Search for the cell housing the specified text and yield its (X, Y) center coordinate. 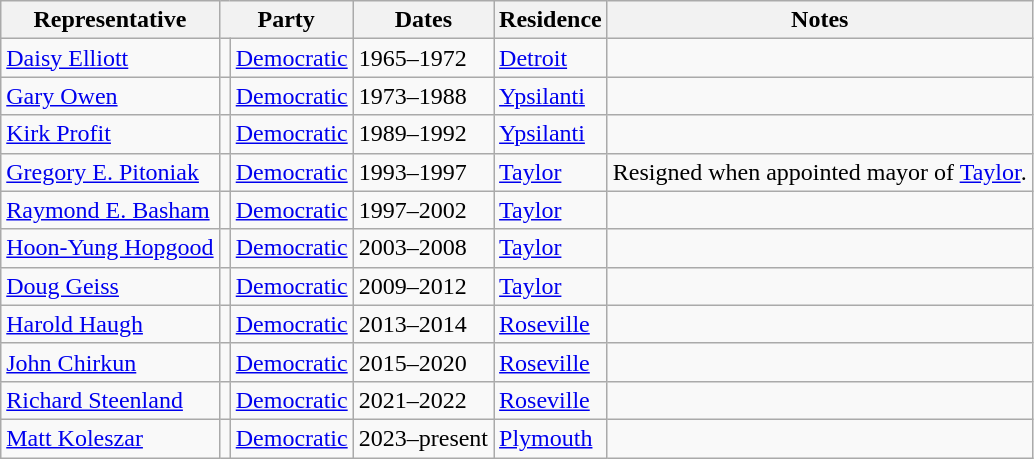
Gregory E. Pitoniak (110, 172)
Party (286, 20)
Kirk Profit (110, 134)
Matt Koleszar (110, 438)
Gary Owen (110, 96)
Representative (110, 20)
2021–2022 (423, 400)
Richard Steenland (110, 400)
1989–1992 (423, 134)
1965–1972 (423, 58)
Doug Geiss (110, 286)
Notes (820, 20)
2013–2014 (423, 324)
Resigned when appointed mayor of Taylor. (820, 172)
2023–present (423, 438)
John Chirkun (110, 362)
Plymouth (551, 438)
1973–1988 (423, 96)
2009–2012 (423, 286)
2015–2020 (423, 362)
1993–1997 (423, 172)
Detroit (551, 58)
Raymond E. Basham (110, 210)
2003–2008 (423, 248)
Harold Haugh (110, 324)
Residence (551, 20)
Hoon-Yung Hopgood (110, 248)
1997–2002 (423, 210)
Daisy Elliott (110, 58)
Dates (423, 20)
